From the cell containing the given text, extract its center point as [X, Y] coordinate. 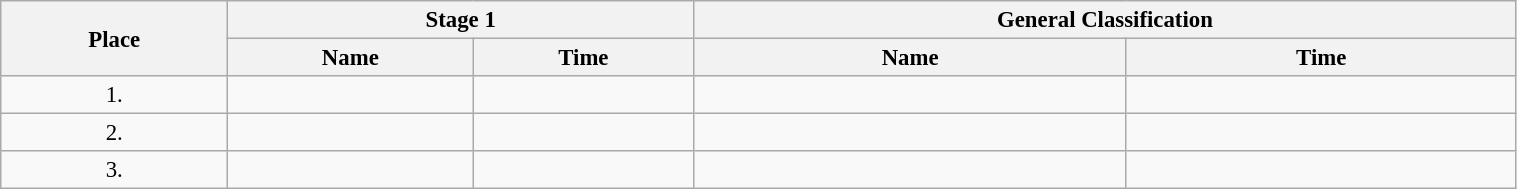
2. [114, 133]
General Classification [1105, 20]
Stage 1 [461, 20]
1. [114, 95]
Place [114, 38]
3. [114, 170]
